Detect which cell encompasses the target text, then output its [x, y] center coordinate. 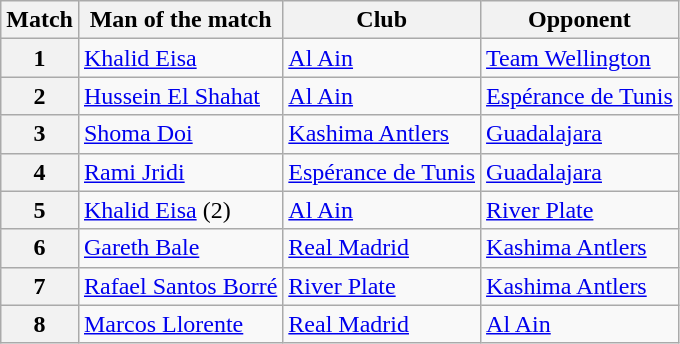
3 [40, 134]
Match [40, 20]
8 [40, 324]
5 [40, 210]
4 [40, 172]
6 [40, 248]
7 [40, 286]
Opponent [580, 20]
2 [40, 96]
Hussein El Shahat [180, 96]
Shoma Doi [180, 134]
Rafael Santos Borré [180, 286]
Khalid Eisa (2) [180, 210]
Club [382, 20]
Rami Jridi [180, 172]
Khalid Eisa [180, 58]
Gareth Bale [180, 248]
Marcos Llorente [180, 324]
Team Wellington [580, 58]
Man of the match [180, 20]
1 [40, 58]
